Output the [x, y] coordinate of the center of the cell containing the given text.  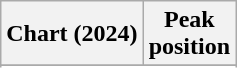
Peakposition [189, 34]
Chart (2024) [72, 34]
